For the text-containing cell, return its midpoint in [X, Y] coordinate format. 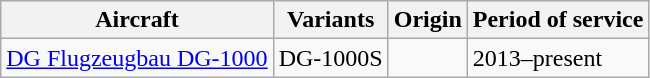
DG Flugzeugbau DG-1000 [137, 58]
DG-1000S [330, 58]
2013–present [558, 58]
Aircraft [137, 20]
Period of service [558, 20]
Variants [330, 20]
Origin [428, 20]
